Capture the cell that displays the provided text and extract its (X, Y) central coordinate. 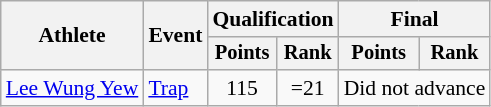
Qualification (272, 19)
=21 (308, 88)
Event (175, 36)
Athlete (72, 36)
Lee Wung Yew (72, 88)
Final (415, 19)
Trap (175, 88)
115 (242, 88)
Did not advance (415, 88)
